Scan for the cell matching the given text and deliver its (x, y) coordinate at center. 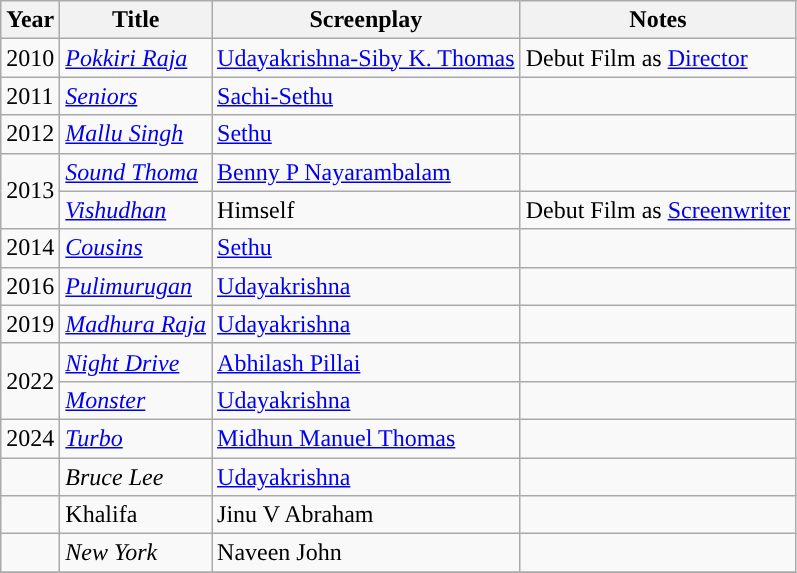
Seniors (136, 96)
Notes (658, 20)
Midhun Manuel Thomas (366, 438)
Benny P Nayarambalam (366, 172)
Sound Thoma (136, 172)
Naveen John (366, 553)
Title (136, 20)
2013 (30, 191)
Monster (136, 400)
Mallu Singh (136, 134)
2012 (30, 134)
Turbo (136, 438)
Pokkiri Raja (136, 58)
Year (30, 20)
Jinu V Abraham (366, 515)
2016 (30, 286)
Udayakrishna-Siby K. Thomas (366, 58)
Debut Film as Director (658, 58)
Vishudhan (136, 210)
Sachi-Sethu (366, 96)
Abhilash Pillai (366, 362)
Pulimurugan (136, 286)
Cousins (136, 248)
Screenplay (366, 20)
2022 (30, 381)
New York (136, 553)
Debut Film as Screenwriter (658, 210)
Bruce Lee (136, 477)
2011 (30, 96)
2024 (30, 438)
2014 (30, 248)
2010 (30, 58)
Night Drive (136, 362)
Khalifa (136, 515)
Madhura Raja (136, 324)
2019 (30, 324)
Himself (366, 210)
